Detect which cell encompasses the target text, then output its [x, y] center coordinate. 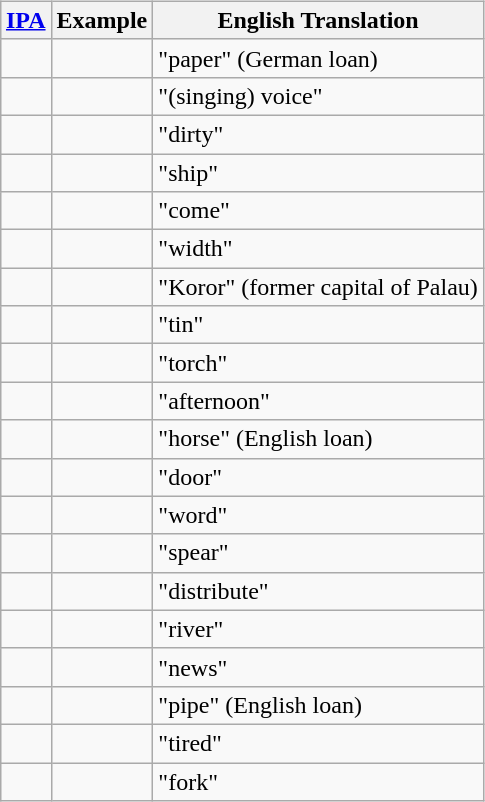
"come" [318, 211]
"Koror" (former capital of Palau) [318, 287]
"tired" [318, 743]
"spear" [318, 553]
"horse" (English loan) [318, 439]
Example [102, 20]
"paper" (German loan) [318, 58]
"torch" [318, 363]
"width" [318, 249]
"news" [318, 667]
"distribute" [318, 591]
"ship" [318, 173]
"dirty" [318, 134]
"afternoon" [318, 401]
"river" [318, 629]
IPA [26, 20]
"tin" [318, 325]
"(singing) voice" [318, 96]
"fork" [318, 781]
English Translation [318, 20]
"word" [318, 515]
"pipe" (English loan) [318, 705]
"door" [318, 477]
